Output the [X, Y] coordinate of the center of the cell containing the given text.  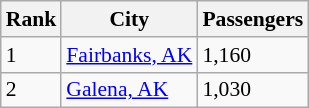
Fairbanks, AK [129, 55]
1,030 [252, 90]
City [129, 19]
1 [32, 55]
1,160 [252, 55]
Galena, AK [129, 90]
Rank [32, 19]
Passengers [252, 19]
2 [32, 90]
